Locate the cell with the specified text and output its [X, Y] center coordinate. 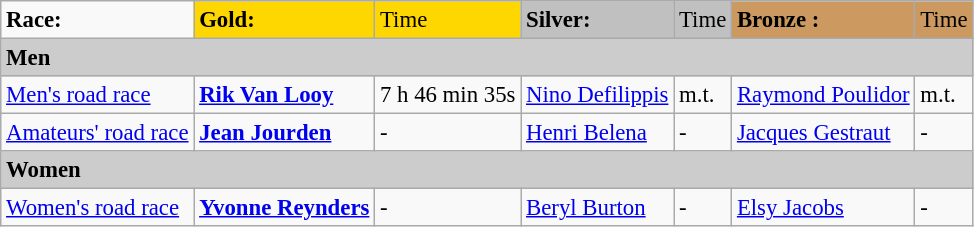
Henri Belena [598, 133]
7 h 46 min 35s [448, 95]
Men [487, 58]
Raymond Poulidor [824, 95]
Nino Defilippis [598, 95]
Jacques Gestraut [824, 133]
Beryl Burton [598, 208]
Race: [98, 20]
Elsy Jacobs [824, 208]
Gold: [284, 20]
Amateurs' road race [98, 133]
Men's road race [98, 95]
Yvonne Reynders [284, 208]
Rik Van Looy [284, 95]
Women's road race [98, 208]
Women [487, 170]
Silver: [598, 20]
Jean Jourden [284, 133]
Bronze : [824, 20]
